Search for the cell housing the specified text and yield its (x, y) center coordinate. 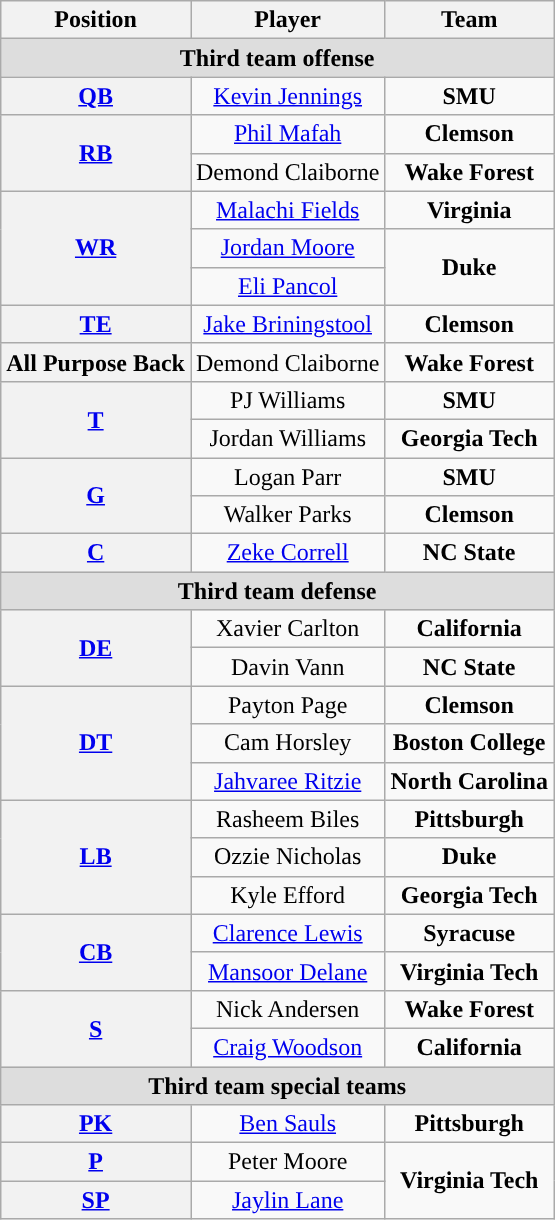
S (96, 1028)
DE (96, 648)
Player (287, 20)
Syracuse (470, 933)
Boston College (470, 743)
RB (96, 153)
QB (96, 96)
Jahvaree Ritzie (287, 781)
Logan Parr (287, 477)
Craig Woodson (287, 1047)
Jordan Moore (287, 248)
Mansoor Delane (287, 971)
Third team special teams (278, 1085)
Team (470, 20)
Ozzie Nicholas (287, 857)
Malachi Fields (287, 210)
Payton Page (287, 705)
Clarence Lewis (287, 933)
Davin Vann (287, 667)
PK (96, 1124)
North Carolina (470, 781)
Kevin Jennings (287, 96)
Cam Horsley (287, 743)
TE (96, 324)
All Purpose Back (96, 362)
Phil Mafah (287, 134)
DT (96, 743)
Third team defense (278, 591)
Eli Pancol (287, 286)
PJ Williams (287, 400)
Ben Sauls (287, 1124)
P (96, 1162)
Virginia (470, 210)
Position (96, 20)
Third team offense (278, 58)
Peter Moore (287, 1162)
CB (96, 952)
Kyle Efford (287, 895)
G (96, 496)
Jaylin Lane (287, 1200)
LB (96, 857)
Xavier Carlton (287, 629)
T (96, 419)
WR (96, 248)
Jake Briningstool (287, 324)
Jordan Williams (287, 438)
Zeke Correll (287, 553)
SP (96, 1200)
C (96, 553)
Nick Andersen (287, 1009)
Rasheem Biles (287, 819)
Walker Parks (287, 515)
